For the text-containing cell, return its midpoint in (X, Y) coordinate format. 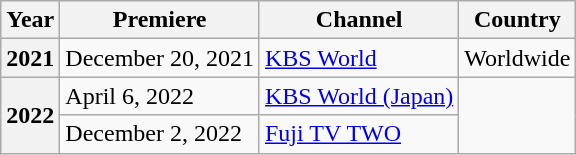
December 2, 2022 (160, 134)
Country (518, 20)
Premiere (160, 20)
Worldwide (518, 58)
December 20, 2021 (160, 58)
Year (30, 20)
2022 (30, 115)
Channel (358, 20)
April 6, 2022 (160, 96)
KBS World (Japan) (358, 96)
KBS World (358, 58)
2021 (30, 58)
Fuji TV TWO (358, 134)
